For the text-containing cell, return its midpoint in (X, Y) coordinate format. 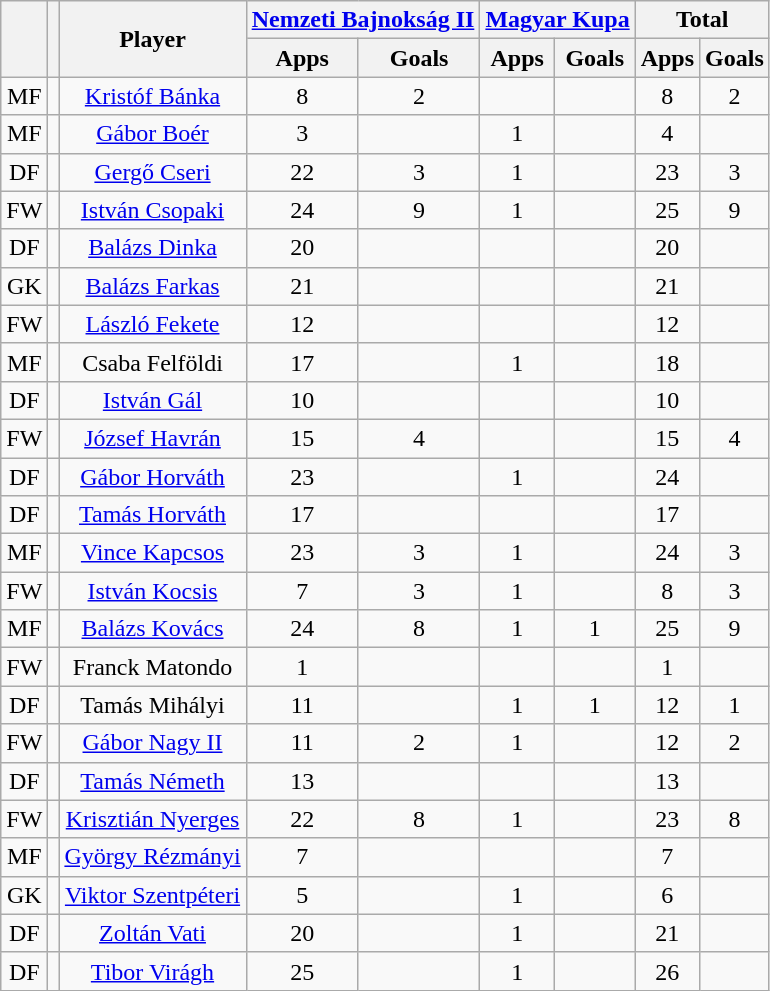
József Havrán (152, 438)
István Kocsis (152, 591)
Tibor Virágh (152, 971)
Total (702, 20)
Krisztián Nyerges (152, 819)
István Csopaki (152, 210)
Csaba Felföldi (152, 362)
Tamás Mihályi (152, 705)
6 (667, 895)
Player (152, 39)
Gábor Boér (152, 134)
Balázs Kovács (152, 629)
Zoltán Vati (152, 933)
Magyar Kupa (558, 20)
Balázs Dinka (152, 248)
Nemzeti Bajnokság II (363, 20)
György Rézmányi (152, 857)
Tamás Horváth (152, 515)
Kristóf Bánka (152, 96)
Gábor Nagy II (152, 743)
5 (302, 895)
István Gál (152, 400)
László Fekete (152, 324)
Gábor Horváth (152, 477)
Tamás Németh (152, 781)
Franck Matondo (152, 667)
26 (667, 971)
Vince Kapcsos (152, 553)
Balázs Farkas (152, 286)
Gergő Cseri (152, 172)
18 (667, 362)
Viktor Szentpéteri (152, 895)
